Find where the given text appears and provide that cell's center as [x, y] coordinate. 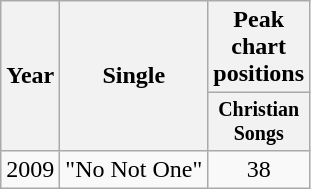
38 [259, 169]
"No Not One" [134, 169]
Peak chart positions [259, 47]
2009 [30, 169]
Year [30, 76]
Christian Songs [259, 122]
Single [134, 76]
